Capture the cell that displays the provided text and extract its [x, y] central coordinate. 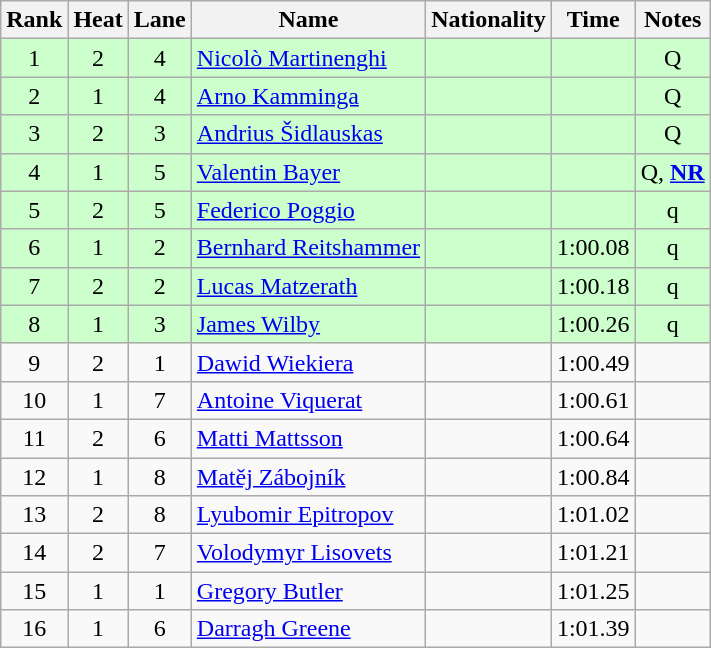
1:00.84 [593, 477]
1:00.18 [593, 286]
14 [34, 553]
1:00.26 [593, 324]
1:01.21 [593, 553]
Lyubomir Epitropov [308, 515]
Gregory Butler [308, 591]
Antoine Viquerat [308, 400]
1:00.61 [593, 400]
Lane [160, 20]
12 [34, 477]
11 [34, 438]
1:01.39 [593, 629]
Rank [34, 20]
1:00.08 [593, 248]
10 [34, 400]
13 [34, 515]
16 [34, 629]
1:01.02 [593, 515]
Notes [672, 20]
Nicolò Martinenghi [308, 58]
Valentin Bayer [308, 172]
Bernhard Reitshammer [308, 248]
Arno Kamminga [308, 96]
Q, NR [672, 172]
1:01.25 [593, 591]
Matti Mattsson [308, 438]
Name [308, 20]
Dawid Wiekiera [308, 362]
1:00.64 [593, 438]
Federico Poggio [308, 210]
Nationality [489, 20]
Heat [98, 20]
James Wilby [308, 324]
9 [34, 362]
Andrius Šidlauskas [308, 134]
15 [34, 591]
Volodymyr Lisovets [308, 553]
Matěj Zábojník [308, 477]
Lucas Matzerath [308, 286]
Time [593, 20]
Darragh Greene [308, 629]
1:00.49 [593, 362]
